Locate the cell with the specified text and output its [x, y] center coordinate. 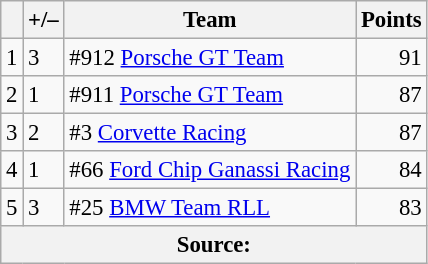
#3 Corvette Racing [210, 133]
#912 Porsche GT Team [210, 58]
83 [392, 208]
5 [12, 208]
#66 Ford Chip Ganassi Racing [210, 170]
#25 BMW Team RLL [210, 208]
Source: [214, 245]
Points [392, 20]
91 [392, 58]
4 [12, 170]
+/– [44, 20]
84 [392, 170]
Team [210, 20]
#911 Porsche GT Team [210, 95]
